Scan for the cell matching the given text and deliver its (X, Y) coordinate at center. 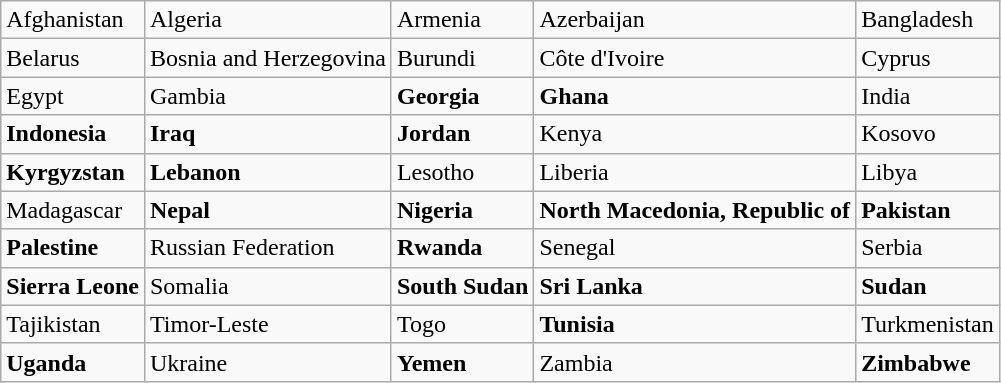
Zambia (695, 362)
Russian Federation (268, 248)
Madagascar (73, 210)
Belarus (73, 58)
Togo (462, 324)
Kenya (695, 134)
Libya (928, 172)
Burundi (462, 58)
Senegal (695, 248)
Armenia (462, 20)
Ghana (695, 96)
Afghanistan (73, 20)
Yemen (462, 362)
South Sudan (462, 286)
Rwanda (462, 248)
Algeria (268, 20)
Nepal (268, 210)
Tajikistan (73, 324)
Lebanon (268, 172)
Gambia (268, 96)
Liberia (695, 172)
Bangladesh (928, 20)
Turkmenistan (928, 324)
Lesotho (462, 172)
Côte d'Ivoire (695, 58)
Timor-Leste (268, 324)
North Macedonia, Republic of (695, 210)
Tunisia (695, 324)
Iraq (268, 134)
Uganda (73, 362)
Zimbabwe (928, 362)
Indonesia (73, 134)
Ukraine (268, 362)
Azerbaijan (695, 20)
Cyprus (928, 58)
Bosnia and Herzegovina (268, 58)
Palestine (73, 248)
Sudan (928, 286)
Jordan (462, 134)
Kyrgyzstan (73, 172)
Sri Lanka (695, 286)
Kosovo (928, 134)
Sierra Leone (73, 286)
Pakistan (928, 210)
Egypt (73, 96)
Nigeria (462, 210)
Serbia (928, 248)
Georgia (462, 96)
India (928, 96)
Somalia (268, 286)
